Extract the (x, y) coordinate from the center of the cell holding the provided text.  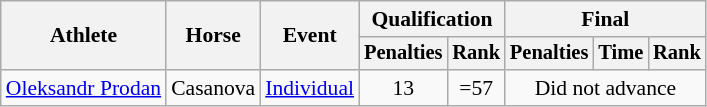
13 (403, 88)
Oleksandr Prodan (84, 88)
Qualification (432, 19)
Event (310, 36)
Did not advance (606, 88)
Horse (213, 36)
Time (620, 54)
Athlete (84, 36)
Individual (310, 88)
Casanova (213, 88)
Final (606, 19)
=57 (476, 88)
